Detect which cell encompasses the target text, then output its [X, Y] center coordinate. 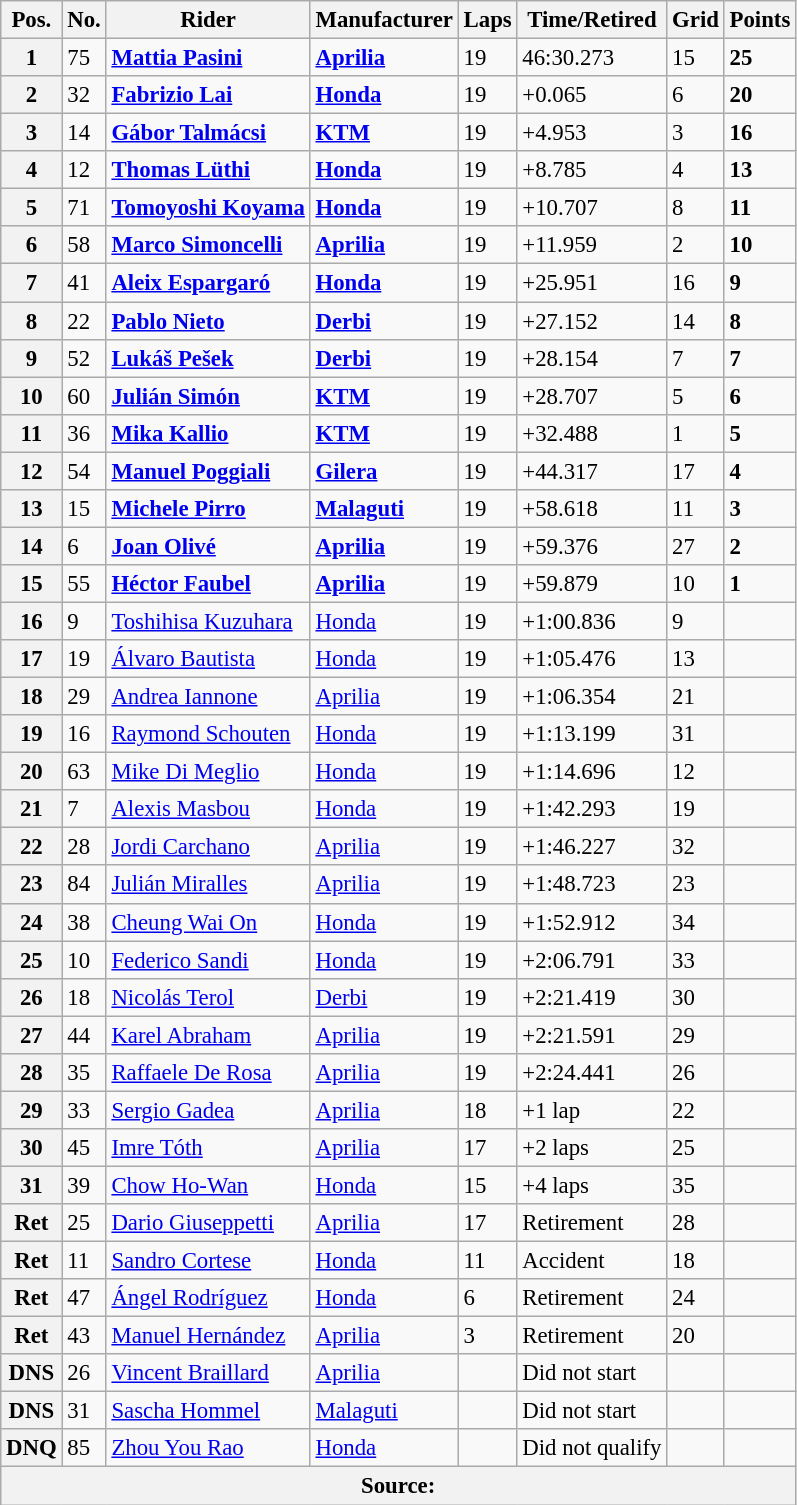
Lukáš Pešek [208, 358]
+28.707 [592, 396]
Fabrizio Lai [208, 95]
Héctor Faubel [208, 584]
+1:00.836 [592, 621]
+2:06.791 [592, 960]
85 [84, 1449]
+1:13.199 [592, 734]
Dario Giuseppetti [208, 1223]
Imre Tóth [208, 1148]
+8.785 [592, 170]
+2 laps [592, 1148]
DNQ [32, 1449]
Mike Di Meglio [208, 772]
+2:21.419 [592, 997]
Did not qualify [592, 1449]
+58.618 [592, 509]
Points [760, 20]
Raffaele De Rosa [208, 1073]
+1 lap [592, 1110]
Toshihisa Kuzuhara [208, 621]
Joan Olivé [208, 546]
Sergio Gadea [208, 1110]
Cheung Wai On [208, 922]
44 [84, 1035]
84 [84, 885]
Accident [592, 1261]
Ángel Rodríguez [208, 1298]
+25.951 [592, 283]
36 [84, 433]
Laps [488, 20]
+32.488 [592, 433]
Manufacturer [384, 20]
Vincent Braillard [208, 1373]
Álvaro Bautista [208, 659]
+11.959 [592, 245]
52 [84, 358]
Pablo Nieto [208, 321]
Sandro Cortese [208, 1261]
Nicolás Terol [208, 997]
+2:24.441 [592, 1073]
Mika Kallio [208, 433]
+4 laps [592, 1185]
63 [84, 772]
Julián Miralles [208, 885]
58 [84, 245]
+27.152 [592, 321]
Karel Abraham [208, 1035]
Chow Ho-Wan [208, 1185]
Michele Pirro [208, 509]
Alexis Masbou [208, 809]
Manuel Hernández [208, 1336]
71 [84, 208]
Source: [398, 1486]
60 [84, 396]
+1:46.227 [592, 847]
Thomas Lüthi [208, 170]
Federico Sandi [208, 960]
+10.707 [592, 208]
No. [84, 20]
46:30.273 [592, 58]
41 [84, 283]
Grid [696, 20]
Marco Simoncelli [208, 245]
Aleix Espargaró [208, 283]
Manuel Poggiali [208, 471]
Gilera [384, 471]
Sascha Hommel [208, 1411]
55 [84, 584]
+2:21.591 [592, 1035]
Raymond Schouten [208, 734]
+1:05.476 [592, 659]
Andrea Iannone [208, 697]
+1:52.912 [592, 922]
47 [84, 1298]
34 [696, 922]
39 [84, 1185]
45 [84, 1148]
Jordi Carchano [208, 847]
Julián Simón [208, 396]
+1:06.354 [592, 697]
+44.317 [592, 471]
+4.953 [592, 133]
Rider [208, 20]
Gábor Talmácsi [208, 133]
Pos. [32, 20]
+1:42.293 [592, 809]
+0.065 [592, 95]
54 [84, 471]
43 [84, 1336]
+1:14.696 [592, 772]
Zhou You Rao [208, 1449]
Tomoyoshi Koyama [208, 208]
Mattia Pasini [208, 58]
+1:48.723 [592, 885]
+28.154 [592, 358]
+59.376 [592, 546]
+59.879 [592, 584]
Time/Retired [592, 20]
38 [84, 922]
75 [84, 58]
